Determine the [x, y] coordinate at the center of the cell enclosing the given text.  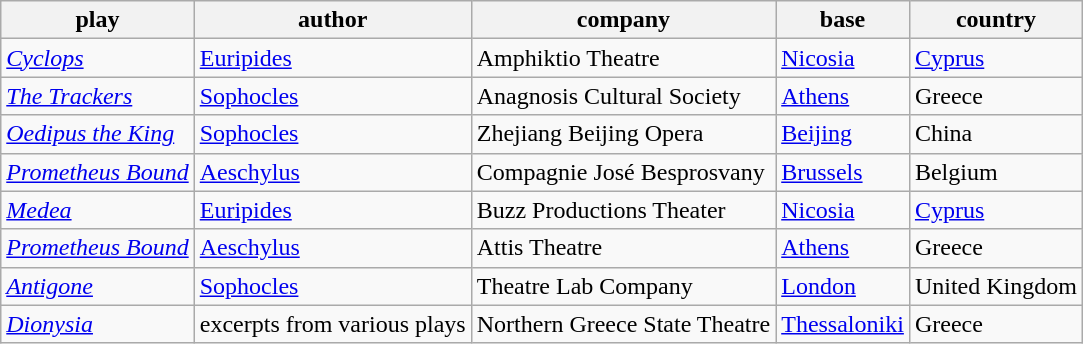
excerpts from various plays [332, 324]
Attis Theatre [623, 248]
Compagnie José Besprosvany [623, 172]
author [332, 20]
London [843, 286]
Belgium [996, 172]
Dionysia [98, 324]
China [996, 134]
country [996, 20]
company [623, 20]
play [98, 20]
Theatre Lab Company [623, 286]
United Kingdom [996, 286]
Brussels [843, 172]
Amphiktio Theatre [623, 58]
Northern Greece State Theatre [623, 324]
The Trackers [98, 96]
Antigone [98, 286]
Zhejiang Beijing Opera [623, 134]
Thessaloniki [843, 324]
Oedipus the King [98, 134]
Cyclops [98, 58]
Beijing [843, 134]
Buzz Productions Theater [623, 210]
Medea [98, 210]
Anagnosis Cultural Society [623, 96]
base [843, 20]
